Pinpoint the cell where the given text exists, returning its (x, y) midpoint coordinate. 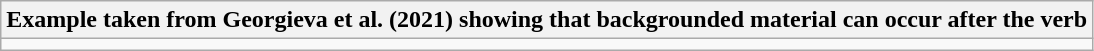
Example taken from Georgieva et al. (2021) showing that backgrounded material can occur after the verb (547, 20)
